Search for the cell housing the specified text and yield its (x, y) center coordinate. 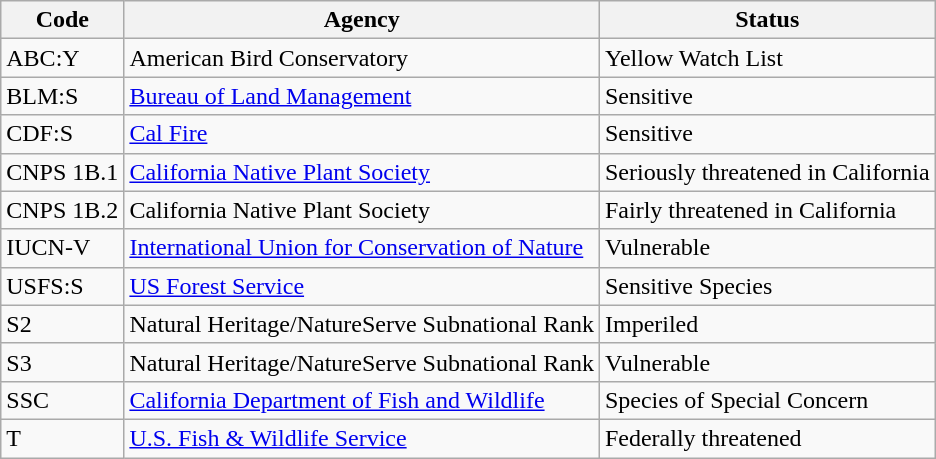
Fairly threatened in California (767, 210)
Agency (362, 20)
U.S. Fish & Wildlife Service (362, 438)
Status (767, 20)
Species of Special Concern (767, 400)
Code (62, 20)
IUCN-V (62, 248)
T (62, 438)
American Bird Conservatory (362, 58)
Yellow Watch List (767, 58)
CNPS 1B.1 (62, 172)
Bureau of Land Management (362, 96)
SSC (62, 400)
Cal Fire (362, 134)
CDF:S (62, 134)
Imperiled (767, 324)
ABC:Y (62, 58)
S2 (62, 324)
International Union for Conservation of Nature (362, 248)
CNPS 1B.2 (62, 210)
Federally threatened (767, 438)
BLM:S (62, 96)
USFS:S (62, 286)
Seriously threatened in California (767, 172)
US Forest Service (362, 286)
S3 (62, 362)
California Department of Fish and Wildlife (362, 400)
Sensitive Species (767, 286)
